For the text-containing cell, return its midpoint in [X, Y] coordinate format. 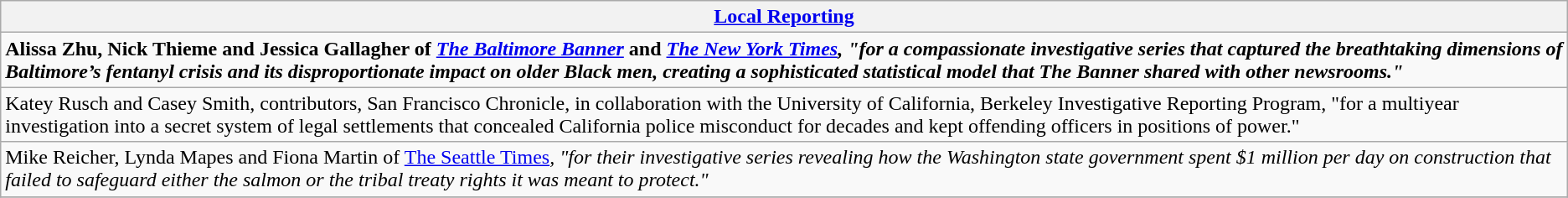
Local Reporting [784, 17]
